Identify which cell holds the provided text, then report its [X, Y] central coordinate. 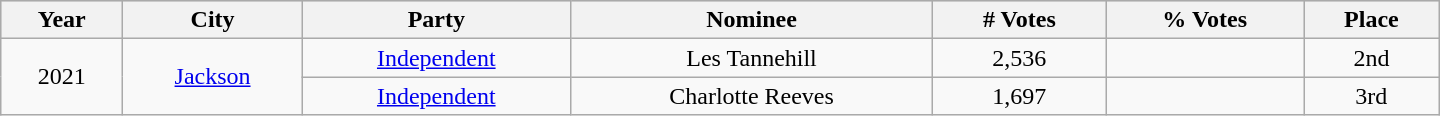
Place [1372, 20]
3rd [1372, 96]
% Votes [1205, 20]
Les Tannehill [752, 58]
Year [62, 20]
1,697 [1020, 96]
2021 [62, 77]
City [213, 20]
2nd [1372, 58]
Party [436, 20]
Jackson [213, 77]
Charlotte Reeves [752, 96]
# Votes [1020, 20]
2,536 [1020, 58]
Nominee [752, 20]
